Find where the given text appears and provide that cell's center as [X, Y] coordinate. 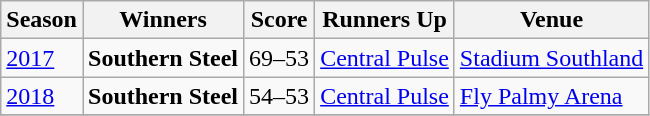
Venue [551, 20]
2017 [42, 58]
Stadium Southland [551, 58]
2018 [42, 96]
Season [42, 20]
Runners Up [385, 20]
Score [280, 20]
54–53 [280, 96]
Fly Palmy Arena [551, 96]
69–53 [280, 58]
Winners [162, 20]
